Locate the cell with the specified text and output its (X, Y) center coordinate. 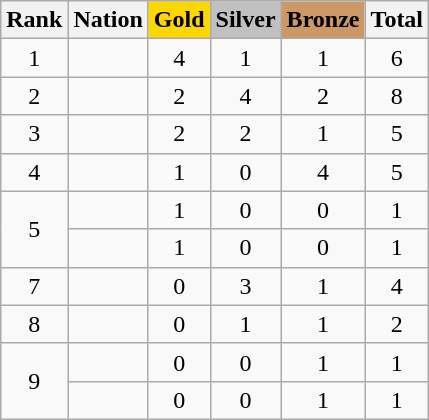
Total (397, 20)
7 (34, 286)
Bronze (323, 20)
Nation (108, 20)
Silver (246, 20)
9 (34, 381)
Rank (34, 20)
Gold (179, 20)
6 (397, 58)
